Provide the (x, y) coordinate of the cell's center where the given text is located.  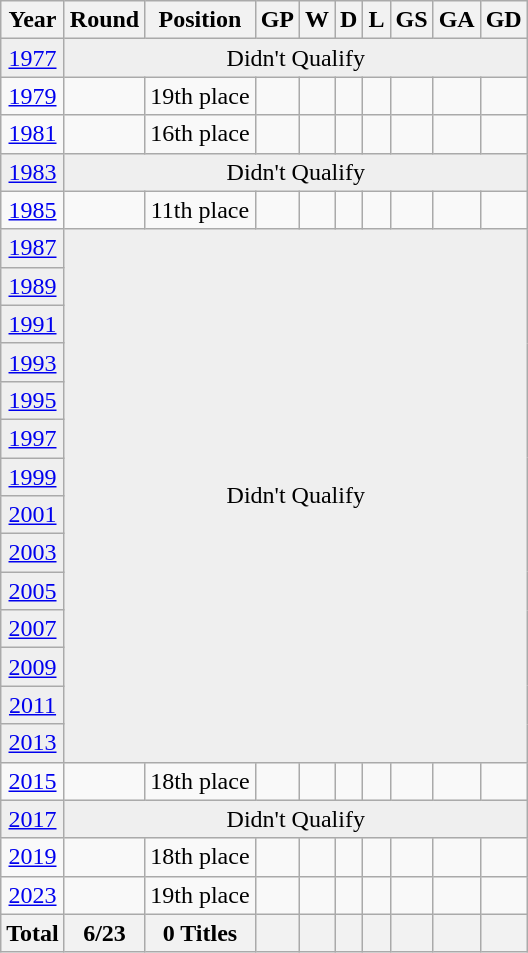
Position (200, 20)
2019 (33, 857)
GA (456, 20)
1979 (33, 96)
11th place (200, 210)
2007 (33, 629)
1993 (33, 362)
1989 (33, 286)
GS (412, 20)
2017 (33, 819)
1983 (33, 172)
D (349, 20)
1997 (33, 438)
6/23 (104, 933)
1985 (33, 210)
W (316, 20)
1987 (33, 248)
1999 (33, 477)
2011 (33, 705)
GP (277, 20)
0 Titles (200, 933)
2015 (33, 781)
2003 (33, 553)
16th place (200, 134)
2001 (33, 515)
L (376, 20)
1995 (33, 400)
Round (104, 20)
Year (33, 20)
2005 (33, 591)
1977 (33, 58)
Total (33, 933)
1991 (33, 324)
1981 (33, 134)
2009 (33, 667)
GD (504, 20)
2023 (33, 895)
2013 (33, 743)
